For the text-containing cell, return its midpoint in (X, Y) coordinate format. 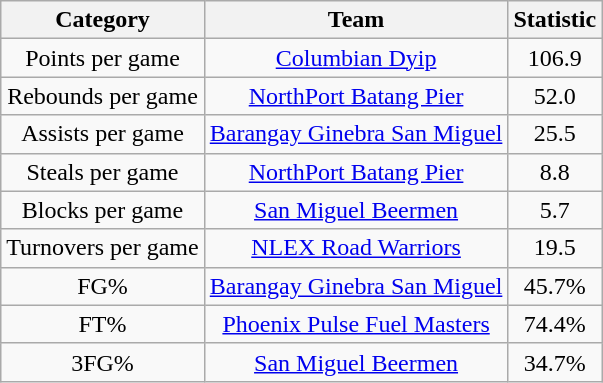
NLEX Road Warriors (356, 248)
19.5 (555, 248)
Assists per game (102, 134)
Statistic (555, 20)
Category (102, 20)
Steals per game (102, 172)
3FG% (102, 362)
52.0 (555, 96)
Points per game (102, 58)
74.4% (555, 324)
Turnovers per game (102, 248)
106.9 (555, 58)
FG% (102, 286)
Rebounds per game (102, 96)
Team (356, 20)
45.7% (555, 286)
8.8 (555, 172)
Blocks per game (102, 210)
5.7 (555, 210)
25.5 (555, 134)
34.7% (555, 362)
Columbian Dyip (356, 58)
FT% (102, 324)
Phoenix Pulse Fuel Masters (356, 324)
